Scan for the cell matching the given text and deliver its [X, Y] coordinate at center. 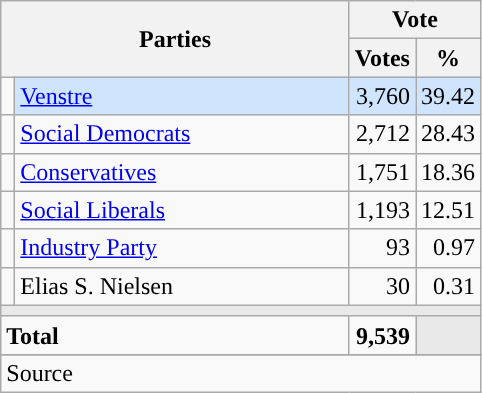
Venstre [182, 96]
Social Liberals [182, 210]
2,712 [382, 134]
28.43 [448, 134]
0.31 [448, 286]
Industry Party [182, 248]
0.97 [448, 248]
30 [382, 286]
Total [176, 335]
Vote [414, 20]
1,193 [382, 210]
Votes [382, 58]
1,751 [382, 172]
3,760 [382, 96]
39.42 [448, 96]
Source [241, 373]
% [448, 58]
18.36 [448, 172]
Conservatives [182, 172]
Elias S. Nielsen [182, 286]
9,539 [382, 335]
93 [382, 248]
12.51 [448, 210]
Social Democrats [182, 134]
Parties [176, 39]
